Find where the given text appears and provide that cell's center as (X, Y) coordinate. 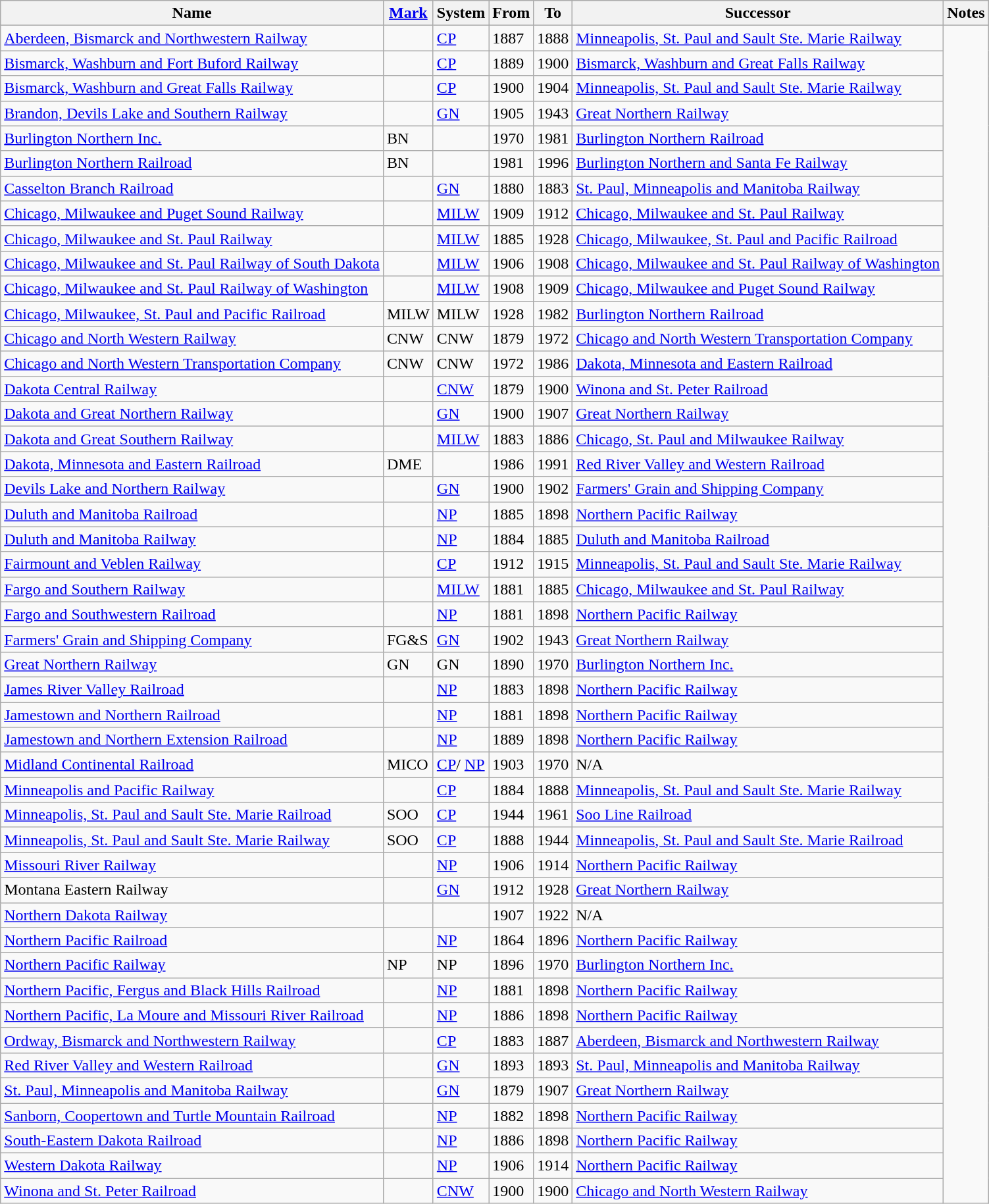
Northern Dakota Railway (192, 915)
Sanborn, Coopertown and Turtle Mountain Railroad (192, 1116)
Burlington Northern and Santa Fe Railway (758, 163)
Duluth and Manitoba Railway (192, 539)
1982 (553, 314)
Jamestown and Northern Extension Railroad (192, 740)
Fargo and Southwestern Railroad (192, 614)
Successor (758, 13)
Notes (966, 13)
Brandon, Devils Lake and Southern Railway (192, 113)
FG&S (408, 639)
Minneapolis and Pacific Railway (192, 790)
1991 (553, 464)
Montana Eastern Railway (192, 890)
Western Dakota Railway (192, 1166)
1996 (553, 163)
Dakota and Great Southern Railway (192, 439)
1903 (511, 765)
1905 (511, 113)
Northern Pacific, La Moure and Missouri River Railroad (192, 1015)
South-Eastern Dakota Railroad (192, 1141)
1904 (553, 88)
Midland Continental Railroad (192, 765)
Devils Lake and Northern Railway (192, 489)
Mark (408, 13)
1961 (553, 815)
Bismarck, Washburn and Fort Buford Railway (192, 63)
Missouri River Railway (192, 865)
Fairmount and Veblen Railway (192, 564)
To (553, 13)
MICO (408, 765)
Chicago, Milwaukee and St. Paul Railway of South Dakota (192, 263)
Dakota Central Railway (192, 389)
System (461, 13)
CP/ NP (461, 765)
1890 (511, 664)
James River Valley Railroad (192, 689)
Northern Pacific Railroad (192, 940)
1880 (511, 188)
Soo Line Railroad (758, 815)
Jamestown and Northern Railroad (192, 714)
Ordway, Bismarck and Northwestern Railway (192, 1040)
Dakota and Great Northern Railway (192, 414)
1915 (553, 564)
DME (408, 464)
Northern Pacific, Fergus and Black Hills Railroad (192, 990)
Casselton Branch Railroad (192, 188)
Chicago, St. Paul and Milwaukee Railway (758, 439)
1882 (511, 1116)
Name (192, 13)
1922 (553, 915)
1864 (511, 940)
From (511, 13)
Fargo and Southern Railway (192, 589)
